For the text-containing cell, return its midpoint in (x, y) coordinate format. 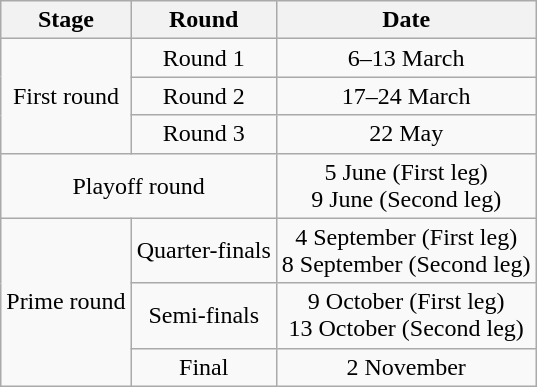
Stage (66, 20)
17–24 March (406, 96)
4 September (First leg)8 September (Second leg) (406, 250)
Round 2 (204, 96)
Playoff round (139, 186)
First round (66, 96)
9 October (First leg)13 October (Second leg) (406, 316)
Prime round (66, 302)
6–13 March (406, 58)
2 November (406, 367)
Quarter-finals (204, 250)
5 June (First leg)9 June (Second leg) (406, 186)
Semi-finals (204, 316)
Round 1 (204, 58)
Round (204, 20)
Final (204, 367)
22 May (406, 134)
Date (406, 20)
Round 3 (204, 134)
